Return [x, y] of the center of cell containing provided text 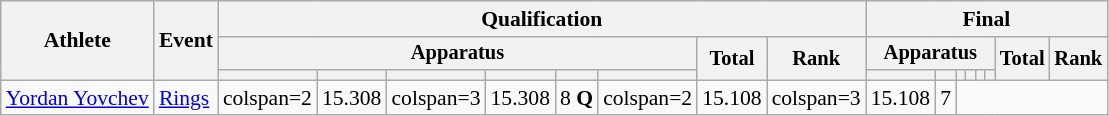
Qualification [542, 19]
8 Q [576, 98]
Yordan Yovchev [78, 98]
7 [946, 98]
Final [986, 19]
Rings [186, 98]
Event [186, 40]
Athlete [78, 40]
